From the cell containing the given text, extract its center point as [x, y] coordinate. 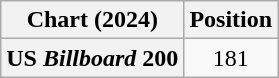
Chart (2024) [92, 20]
181 [231, 58]
US Billboard 200 [92, 58]
Position [231, 20]
